From the cell containing the given text, extract its center point as [X, Y] coordinate. 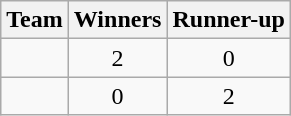
Team [35, 20]
Runner-up [229, 20]
Winners [118, 20]
